Detect which cell encompasses the target text, then output its (X, Y) center coordinate. 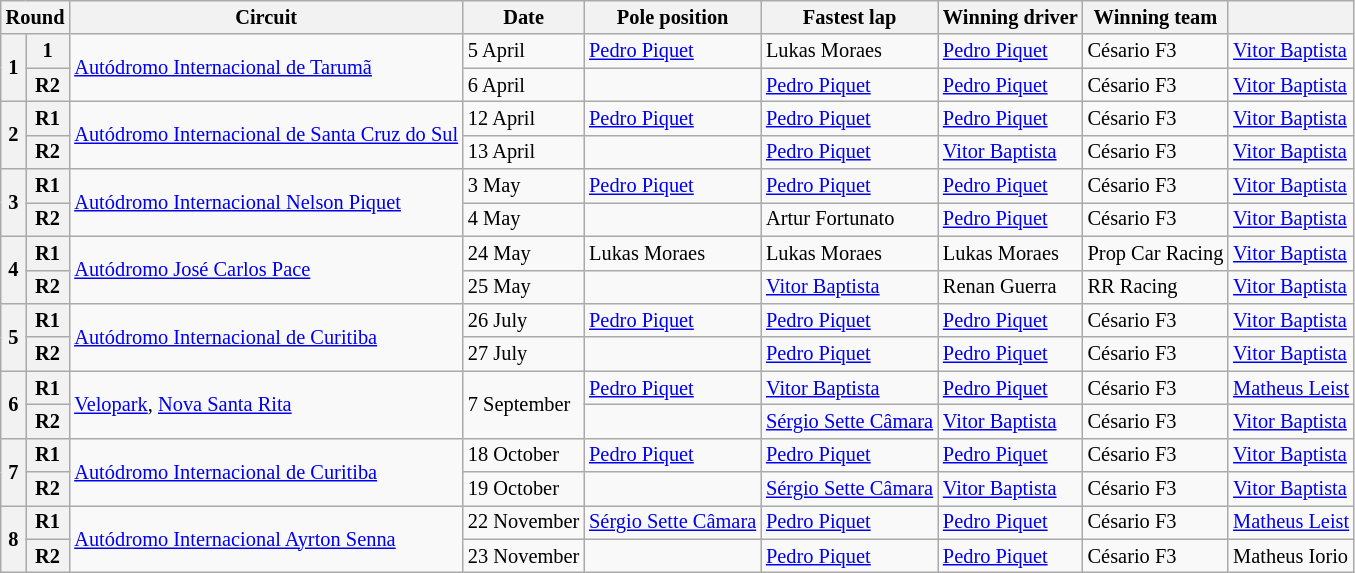
6 (14, 404)
Artur Fortunato (850, 219)
Matheus Iorio (1291, 556)
3 May (524, 186)
12 April (524, 118)
7 (14, 472)
18 October (524, 455)
22 November (524, 522)
Autódromo Internacional de Tarumã (266, 68)
Round (36, 17)
RR Racing (1156, 287)
26 July (524, 320)
Autódromo Internacional de Santa Cruz do Sul (266, 134)
27 July (524, 354)
Pole position (672, 17)
5 April (524, 51)
Prop Car Racing (1156, 253)
4 May (524, 219)
Circuit (266, 17)
Date (524, 17)
Autódromo Internacional Ayrton Senna (266, 538)
23 November (524, 556)
Winning team (1156, 17)
Velopark, Nova Santa Rita (266, 404)
Fastest lap (850, 17)
25 May (524, 287)
5 (14, 336)
Autódromo José Carlos Pace (266, 270)
2 (14, 134)
3 (14, 202)
Renan Guerra (1010, 287)
Autódromo Internacional Nelson Piquet (266, 202)
Winning driver (1010, 17)
4 (14, 270)
6 April (524, 85)
8 (14, 538)
24 May (524, 253)
13 April (524, 152)
7 September (524, 404)
19 October (524, 489)
